From the cell containing the given text, extract its center point as [X, Y] coordinate. 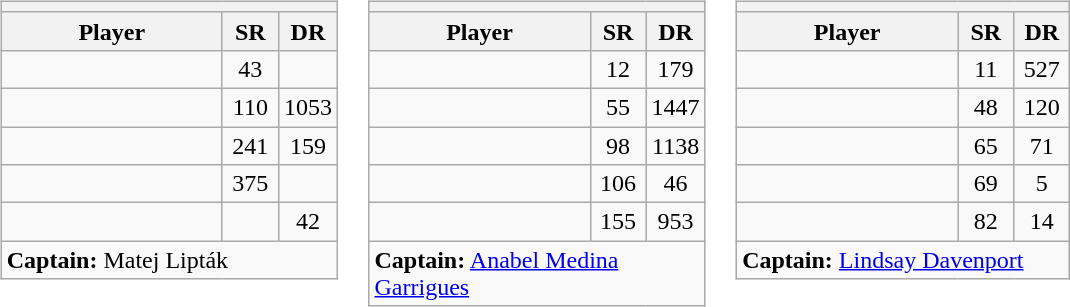
527 [1042, 69]
98 [618, 145]
12 [618, 69]
241 [250, 145]
42 [308, 222]
Captain: Lindsay Davenport [904, 260]
375 [250, 184]
110 [250, 107]
14 [1042, 222]
159 [308, 145]
155 [618, 222]
953 [676, 222]
71 [1042, 145]
1053 [308, 107]
Captain: Matej Lipták [169, 260]
55 [618, 107]
65 [986, 145]
48 [986, 107]
106 [618, 184]
69 [986, 184]
1447 [676, 107]
11 [986, 69]
43 [250, 69]
5 [1042, 184]
179 [676, 69]
120 [1042, 107]
82 [986, 222]
46 [676, 184]
Captain: Anabel Medina Garrigues [537, 274]
1138 [676, 145]
